Search for the cell housing the specified text and yield its (X, Y) center coordinate. 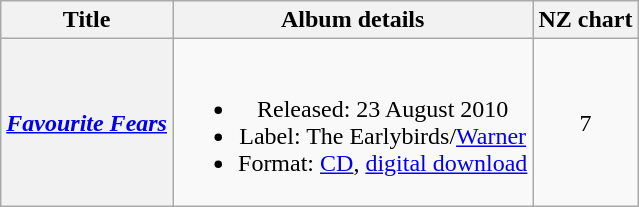
Album details (352, 20)
7 (586, 122)
Title (87, 20)
Favourite Fears (87, 122)
Released: 23 August 2010Label: The Earlybirds/WarnerFormat: CD, digital download (352, 122)
NZ chart (586, 20)
